Scan for the cell matching the given text and deliver its [x, y] coordinate at center. 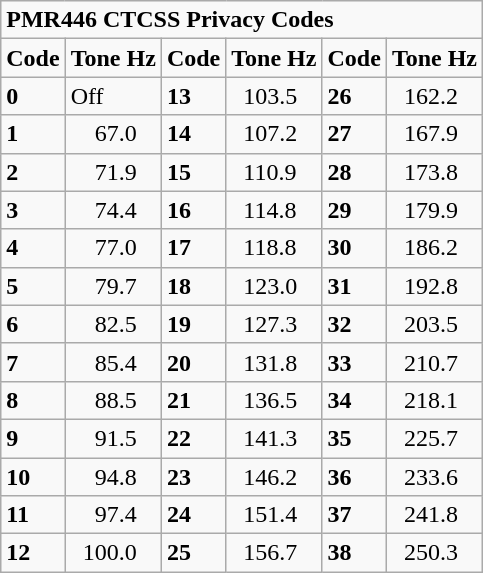
141.3 [274, 438]
13 [193, 96]
33 [354, 362]
19 [193, 324]
15 [193, 172]
27 [354, 134]
156.7 [274, 553]
79.7 [113, 286]
118.8 [274, 248]
28 [354, 172]
20 [193, 362]
23 [193, 477]
114.8 [274, 210]
107.2 [274, 134]
94.8 [113, 477]
9 [33, 438]
74.4 [113, 210]
37 [354, 515]
210.7 [434, 362]
16 [193, 210]
25 [193, 553]
67.0 [113, 134]
233.6 [434, 477]
136.5 [274, 400]
167.9 [434, 134]
100.0 [113, 553]
21 [193, 400]
35 [354, 438]
241.8 [434, 515]
32 [354, 324]
173.8 [434, 172]
103.5 [274, 96]
6 [33, 324]
123.0 [274, 286]
88.5 [113, 400]
34 [354, 400]
218.1 [434, 400]
5 [33, 286]
14 [193, 134]
186.2 [434, 248]
11 [33, 515]
146.2 [274, 477]
225.7 [434, 438]
0 [33, 96]
4 [33, 248]
127.3 [274, 324]
97.4 [113, 515]
38 [354, 553]
203.5 [434, 324]
85.4 [113, 362]
Off [113, 96]
30 [354, 248]
162.2 [434, 96]
10 [33, 477]
110.9 [274, 172]
179.9 [434, 210]
82.5 [113, 324]
36 [354, 477]
29 [354, 210]
250.3 [434, 553]
3 [33, 210]
151.4 [274, 515]
18 [193, 286]
PMR446 CTCSS Privacy Codes [242, 20]
91.5 [113, 438]
2 [33, 172]
31 [354, 286]
77.0 [113, 248]
131.8 [274, 362]
12 [33, 553]
22 [193, 438]
24 [193, 515]
26 [354, 96]
7 [33, 362]
71.9 [113, 172]
8 [33, 400]
17 [193, 248]
192.8 [434, 286]
1 [33, 134]
